Pinpoint the cell where the given text exists, returning its (x, y) midpoint coordinate. 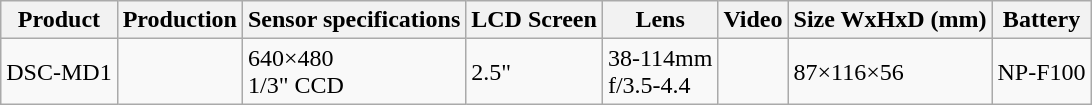
LCD Screen (534, 20)
NP-F100 (1042, 72)
640×4801/3" CCD (354, 72)
87×116×56 (890, 72)
2.5" (534, 72)
Sensor specifications (354, 20)
38-114mmf/3.5-4.4 (660, 72)
Production (180, 20)
Product (59, 20)
Video (753, 20)
Battery (1042, 20)
Lens (660, 20)
Size WxHxD (mm) (890, 20)
DSC-MD1 (59, 72)
